Provide the (X, Y) coordinate of the cell's center where the given text is located.  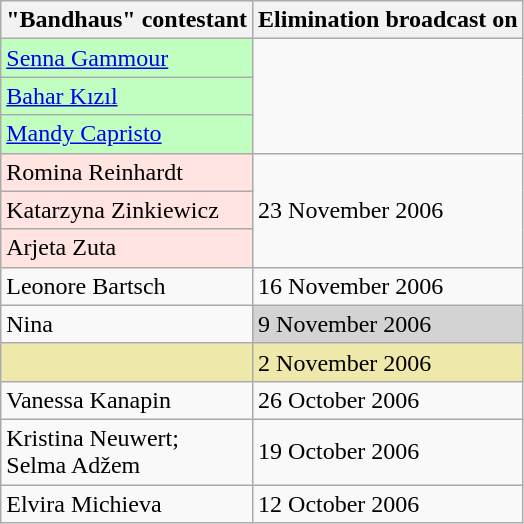
26 October 2006 (388, 400)
Elvira Michieva (127, 503)
19 October 2006 (388, 452)
Romina Reinhardt (127, 172)
Katarzyna Zinkiewicz (127, 210)
Arjeta Zuta (127, 248)
Elimination broadcast on (388, 20)
23 November 2006 (388, 210)
2 November 2006 (388, 362)
Mandy Capristo (127, 134)
Nina (127, 324)
Senna Gammour (127, 58)
Leonore Bartsch (127, 286)
16 November 2006 (388, 286)
Kristina Neuwert;Selma Adžem (127, 452)
9 November 2006 (388, 324)
Vanessa Kanapin (127, 400)
"Bandhaus" contestant (127, 20)
Bahar Kızıl (127, 96)
12 October 2006 (388, 503)
